Scan for the cell matching the given text and deliver its [X, Y] coordinate at center. 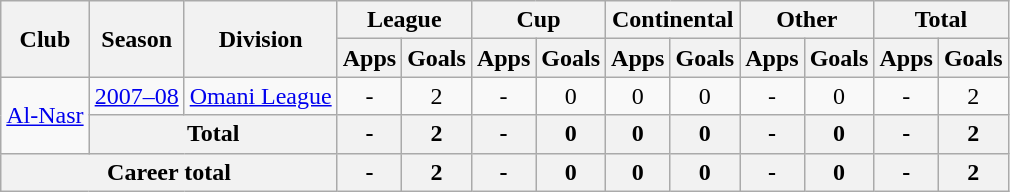
Division [260, 39]
Club [45, 39]
Al-Nasr [45, 115]
Continental [673, 20]
Career total [169, 172]
League [404, 20]
Cup [538, 20]
2007–08 [136, 96]
Season [136, 39]
Omani League [260, 96]
Other [807, 20]
